Find where the given text appears and provide that cell's center as [x, y] coordinate. 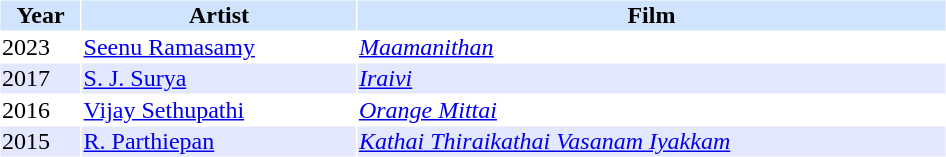
Orange Mittai [651, 110]
Seenu Ramasamy [219, 47]
Vijay Sethupathi [219, 110]
2017 [40, 79]
R. Parthiepan [219, 141]
Kathai Thiraikathai Vasanam Iyakkam [651, 141]
Maamanithan [651, 47]
Iraivi [651, 79]
S. J. Surya [219, 79]
2023 [40, 47]
2015 [40, 141]
Artist [219, 15]
Film [651, 15]
Year [40, 15]
2016 [40, 110]
